Determine the (x, y) coordinate at the center of the cell enclosing the given text.  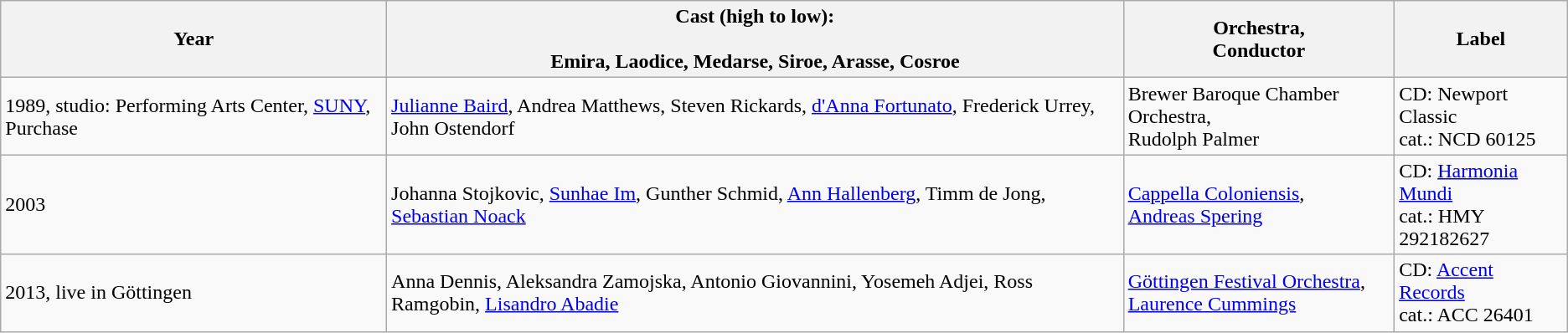
Cappella Coloniensis,Andreas Spering (1259, 204)
Julianne Baird, Andrea Matthews, Steven Rickards, d'Anna Fortunato, Frederick Urrey, John Ostendorf (756, 116)
Year (194, 39)
Anna Dennis, Aleksandra Zamojska, Antonio Giovannini, Yosemeh Adjei, Ross Ramgobin, Lisandro Abadie (756, 293)
CD: Accent Recordscat.: ACC 26401 (1481, 293)
Johanna Stojkovic, Sunhae Im, Gunther Schmid, Ann Hallenberg, Timm de Jong, Sebastian Noack (756, 204)
1989, studio: Performing Arts Center, SUNY, Purchase (194, 116)
2003 (194, 204)
Brewer Baroque Chamber Orchestra,Rudolph Palmer (1259, 116)
Label (1481, 39)
CD: Newport Classiccat.: NCD 60125 (1481, 116)
Cast (high to low):Emira, Laodice, Medarse, Siroe, Arasse, Cosroe (756, 39)
Orchestra,Conductor (1259, 39)
Göttingen Festival Orchestra,Laurence Cummings (1259, 293)
CD: Harmonia Mundicat.: HMY 292182627 (1481, 204)
2013, live in Göttingen (194, 293)
